Extract the [X, Y] coordinate from the center of the cell holding the provided text.  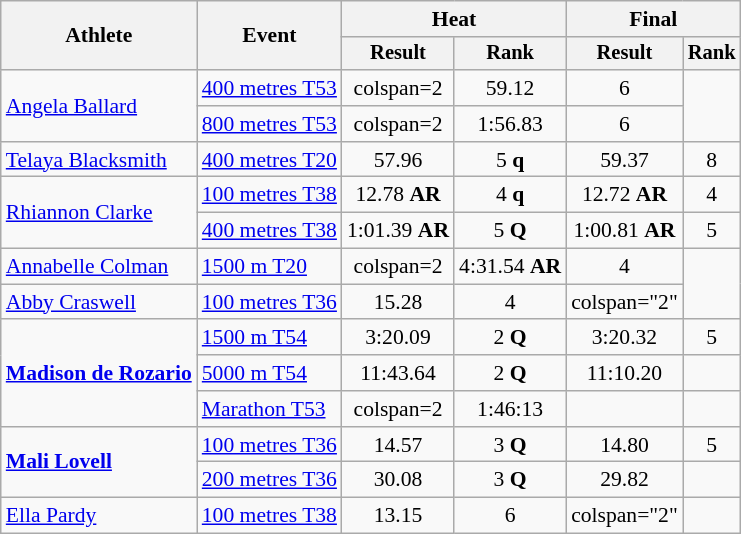
Final [653, 19]
800 metres T53 [270, 124]
59.12 [510, 88]
30.08 [398, 480]
Annabelle Colman [99, 267]
400 metres T20 [270, 160]
4:31.54 AR [510, 267]
5000 m T54 [270, 373]
Rhiannon Clarke [99, 212]
Ella Pardy [99, 516]
11:43.64 [398, 373]
Marathon T53 [270, 409]
1:00.81 AR [624, 231]
400 metres T53 [270, 88]
Heat [454, 19]
1:01.39 AR [398, 231]
5 q [510, 160]
13.15 [398, 516]
Angela Ballard [99, 106]
11:10.20 [624, 373]
12.72 AR [624, 195]
29.82 [624, 480]
59.37 [624, 160]
3:20.09 [398, 338]
1500 m T54 [270, 338]
57.96 [398, 160]
Mali Lovell [99, 462]
200 metres T36 [270, 480]
Athlete [99, 36]
400 metres T38 [270, 231]
1:46:13 [510, 409]
15.28 [398, 302]
Abby Craswell [99, 302]
4 q [510, 195]
14.57 [398, 445]
Event [270, 36]
8 [712, 160]
12.78 AR [398, 195]
Madison de Rozario [99, 374]
1500 m T20 [270, 267]
1:56.83 [510, 124]
3:20.32 [624, 338]
14.80 [624, 445]
5 Q [510, 231]
Telaya Blacksmith [99, 160]
